Capture the cell that displays the provided text and extract its [X, Y] central coordinate. 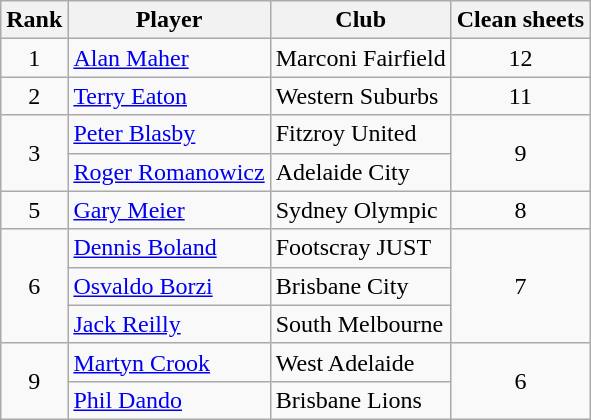
5 [34, 210]
Dennis Boland [169, 248]
Marconi Fairfield [360, 58]
Alan Maher [169, 58]
Clean sheets [520, 20]
Martyn Crook [169, 362]
Player [169, 20]
Peter Blasby [169, 134]
Rank [34, 20]
Club [360, 20]
Phil Dando [169, 400]
7 [520, 286]
Western Suburbs [360, 96]
Jack Reilly [169, 324]
Sydney Olympic [360, 210]
West Adelaide [360, 362]
1 [34, 58]
Footscray JUST [360, 248]
Adelaide City [360, 172]
11 [520, 96]
3 [34, 153]
12 [520, 58]
Osvaldo Borzi [169, 286]
8 [520, 210]
Brisbane Lions [360, 400]
Gary Meier [169, 210]
Brisbane City [360, 286]
2 [34, 96]
South Melbourne [360, 324]
Roger Romanowicz [169, 172]
Fitzroy United [360, 134]
Terry Eaton [169, 96]
